Pinpoint the cell where the given text exists, returning its [x, y] midpoint coordinate. 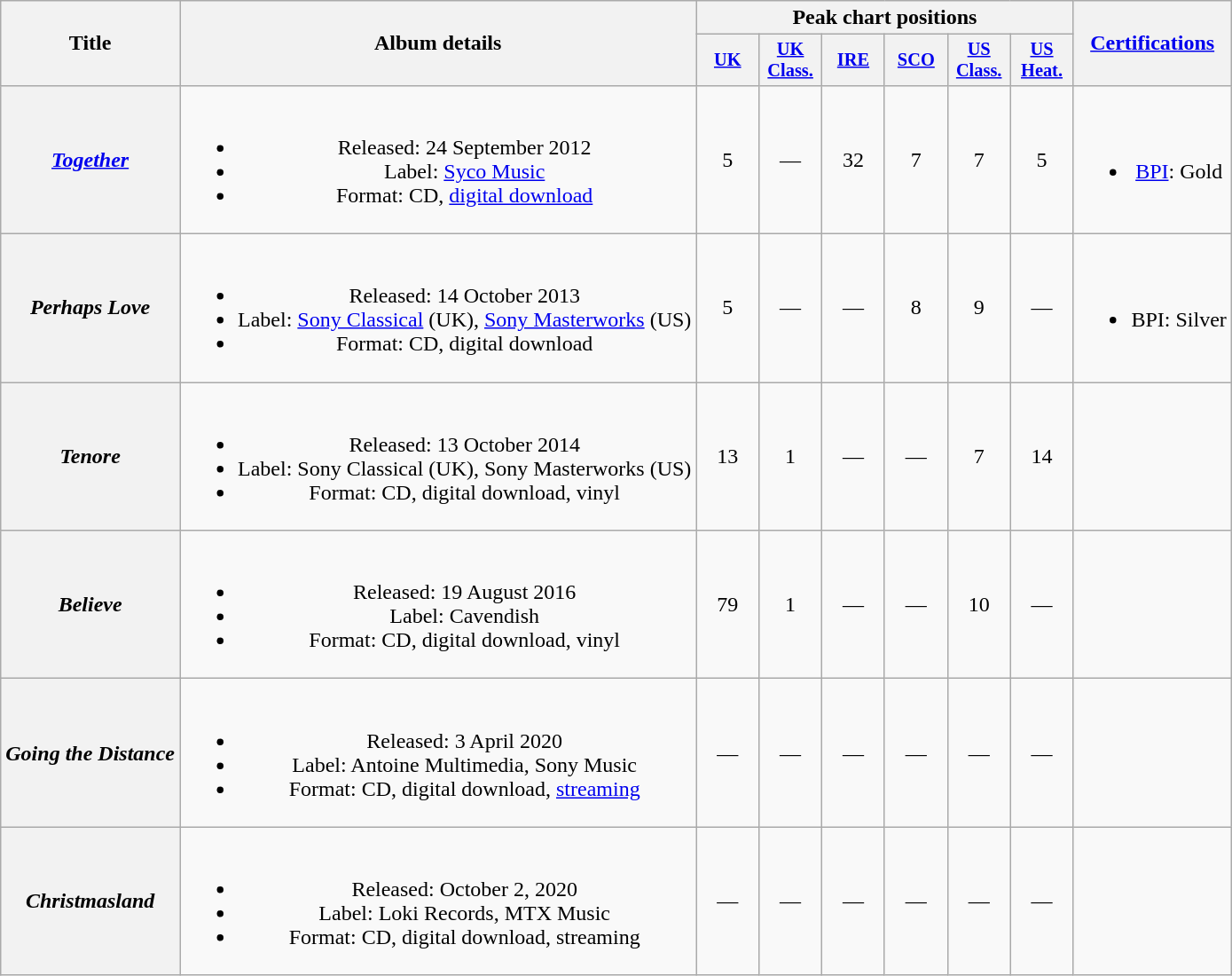
Album details [437, 43]
SCO [915, 60]
79 [727, 605]
Released: 13 October 2014Label: Sony Classical (UK), Sony Masterworks (US)Format: CD, digital download, vinyl [437, 456]
Peak chart positions [885, 18]
Released: 19 August 2016Label: CavendishFormat: CD, digital download, vinyl [437, 605]
Going the Distance [90, 752]
USClass. [979, 60]
13 [727, 456]
Tenore [90, 456]
Christmasland [90, 901]
UKClass. [791, 60]
BPI: Silver [1152, 309]
10 [979, 605]
Together [90, 160]
UK [727, 60]
Released: October 2, 2020Label: Loki Records, MTX MusicFormat: CD, digital download, streaming [437, 901]
9 [979, 309]
BPI: Gold [1152, 160]
32 [853, 160]
Released: 24 September 2012Label: Syco MusicFormat: CD, digital download [437, 160]
IRE [853, 60]
14 [1041, 456]
USHeat. [1041, 60]
Title [90, 43]
Perhaps Love [90, 309]
Believe [90, 605]
Certifications [1152, 43]
Released: 14 October 2013Label: Sony Classical (UK), Sony Masterworks (US)Format: CD, digital download [437, 309]
8 [915, 309]
Released: 3 April 2020Label: Antoine Multimedia, Sony MusicFormat: CD, digital download, streaming [437, 752]
